Return the [x, y] coordinate for the center point of the cell that contains the specified text.  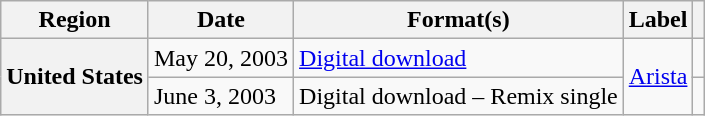
Format(s) [459, 20]
Arista [658, 77]
United States [75, 77]
Region [75, 20]
May 20, 2003 [220, 58]
Digital download – Remix single [459, 96]
Label [658, 20]
June 3, 2003 [220, 96]
Date [220, 20]
Digital download [459, 58]
